From the cell containing the given text, extract its center point as [x, y] coordinate. 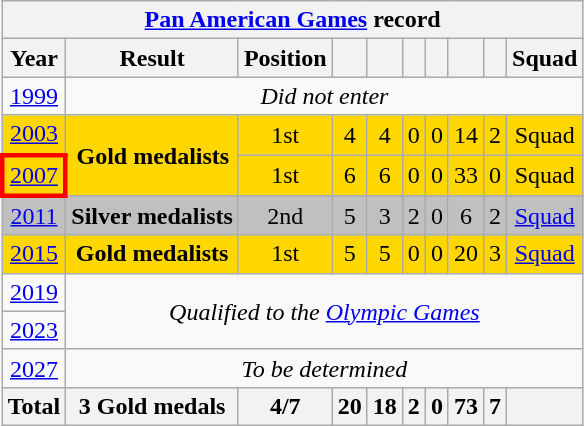
2007 [34, 174]
Total [34, 406]
Position [285, 58]
Silver medalists [152, 216]
18 [384, 406]
To be determined [324, 368]
2003 [34, 135]
1999 [34, 96]
14 [466, 135]
Did not enter [324, 96]
2019 [34, 292]
4/7 [285, 406]
2011 [34, 216]
2nd [285, 216]
Qualified to the Olympic Games [324, 311]
33 [466, 174]
3 Gold medals [152, 406]
Pan American Games record [292, 20]
2015 [34, 254]
73 [466, 406]
Result [152, 58]
Year [34, 58]
7 [494, 406]
2027 [34, 368]
2023 [34, 330]
